Pinpoint the cell where the given text exists, returning its (x, y) midpoint coordinate. 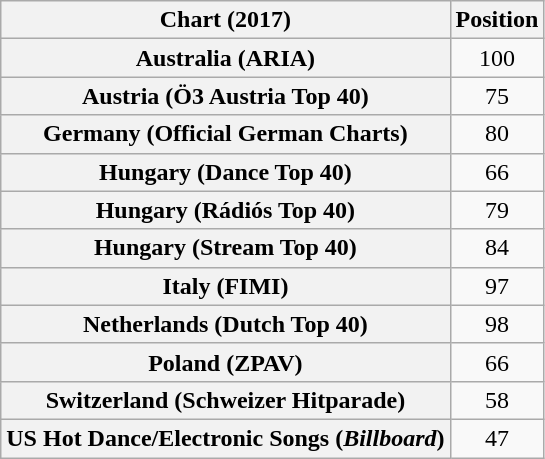
Netherlands (Dutch Top 40) (226, 324)
Hungary (Stream Top 40) (226, 248)
Australia (ARIA) (226, 58)
Hungary (Rádiós Top 40) (226, 210)
100 (497, 58)
US Hot Dance/Electronic Songs (Billboard) (226, 438)
Austria (Ö3 Austria Top 40) (226, 96)
Hungary (Dance Top 40) (226, 172)
Germany (Official German Charts) (226, 134)
Italy (FIMI) (226, 286)
98 (497, 324)
79 (497, 210)
80 (497, 134)
84 (497, 248)
Chart (2017) (226, 20)
58 (497, 400)
47 (497, 438)
75 (497, 96)
97 (497, 286)
Switzerland (Schweizer Hitparade) (226, 400)
Position (497, 20)
Poland (ZPAV) (226, 362)
